Detect which cell encompasses the target text, then output its [X, Y] center coordinate. 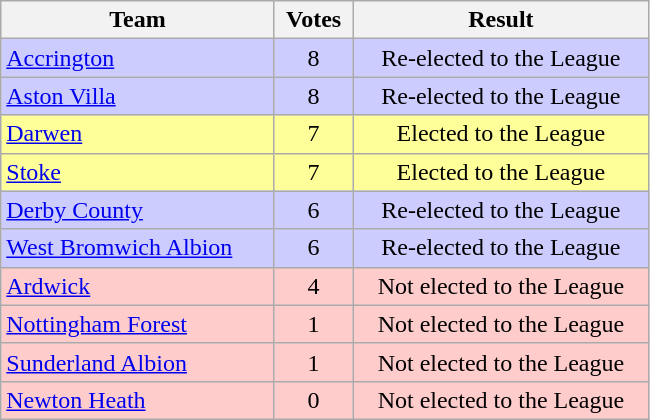
Result [501, 20]
Accrington [138, 58]
Ardwick [138, 286]
Newton Heath [138, 400]
4 [314, 286]
Team [138, 20]
Votes [314, 20]
0 [314, 400]
Derby County [138, 210]
Darwen [138, 134]
Aston Villa [138, 96]
West Bromwich Albion [138, 248]
Sunderland Albion [138, 362]
Nottingham Forest [138, 324]
Stoke [138, 172]
